Pinpoint the cell where the given text exists, returning its [x, y] midpoint coordinate. 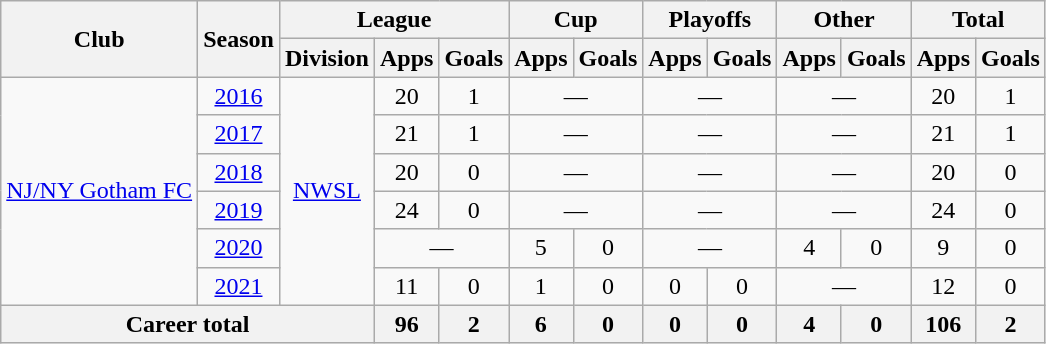
Division [326, 58]
Career total [188, 324]
Other [844, 20]
NWSL [326, 191]
6 [541, 324]
Club [100, 39]
Playoffs [710, 20]
2021 [239, 286]
96 [406, 324]
5 [541, 248]
106 [943, 324]
12 [943, 286]
11 [406, 286]
NJ/NY Gotham FC [100, 191]
Cup [576, 20]
9 [943, 248]
2017 [239, 134]
2019 [239, 210]
2020 [239, 248]
League [394, 20]
Total [978, 20]
2018 [239, 172]
2016 [239, 96]
Season [239, 39]
